Scan for the cell matching the given text and deliver its (X, Y) coordinate at center. 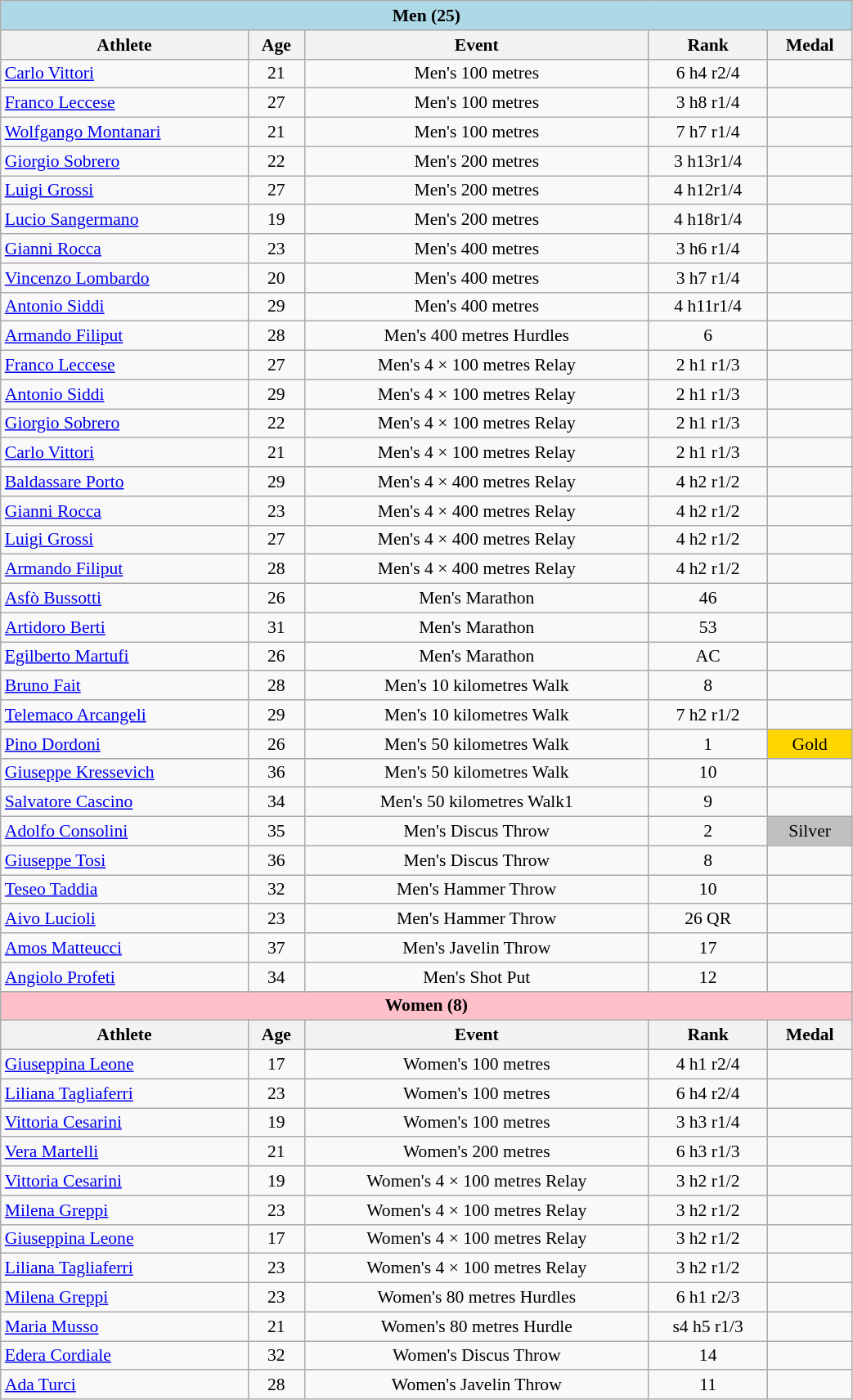
Asfò Bussotti (124, 599)
Men's 400 metres Hurdles (477, 336)
Men's Shot Put (477, 977)
Teseo Taddia (124, 890)
3 h6 r1/4 (708, 249)
Women (8) (427, 1006)
14 (708, 1356)
3 h8 r1/4 (708, 103)
3 h3 r1/4 (708, 1123)
37 (276, 948)
3 h7 r1/4 (708, 278)
Egilberto Martufi (124, 657)
Amos Matteucci (124, 948)
26 QR (708, 919)
Adolfo Consolini (124, 832)
Women's Javelin Throw (477, 1385)
Women's 80 metres Hurdles (477, 1298)
4 h11r1/4 (708, 307)
11 (708, 1385)
s4 h5 r1/3 (708, 1326)
4 h1 r2/4 (708, 1065)
Aivo Lucioli (124, 919)
Angiolo Profeti (124, 977)
Giuseppe Kressevich (124, 773)
7 h7 r1/4 (708, 132)
AC (708, 657)
Wolfgango Montanari (124, 132)
Maria Musso (124, 1326)
Women's 200 metres (477, 1152)
Men (25) (427, 16)
Ada Turci (124, 1385)
31 (276, 627)
12 (708, 977)
Silver (810, 832)
7 h2 r1/2 (708, 715)
Men's Javelin Throw (477, 948)
Men's 50 kilometres Walk1 (477, 802)
53 (708, 627)
35 (276, 832)
Lucio Sangermano (124, 220)
4 h12r1/4 (708, 191)
3 h13r1/4 (708, 161)
Vera Martelli (124, 1152)
6 (708, 336)
Salvatore Cascino (124, 802)
20 (276, 278)
Edera Cordiale (124, 1356)
Telemaco Arcangeli (124, 715)
Artidoro Berti (124, 627)
Pino Dordoni (124, 744)
Baldassare Porto (124, 482)
9 (708, 802)
4 h18r1/4 (708, 220)
6 h3 r1/3 (708, 1152)
Women's 80 metres Hurdle (477, 1326)
Women's Discus Throw (477, 1356)
Gold (810, 744)
Giuseppe Tosi (124, 860)
Bruno Fait (124, 686)
6 h1 r2/3 (708, 1298)
Vincenzo Lombardo (124, 278)
1 (708, 744)
46 (708, 599)
2 (708, 832)
